Output the [x, y] coordinate of the center of the cell containing the given text.  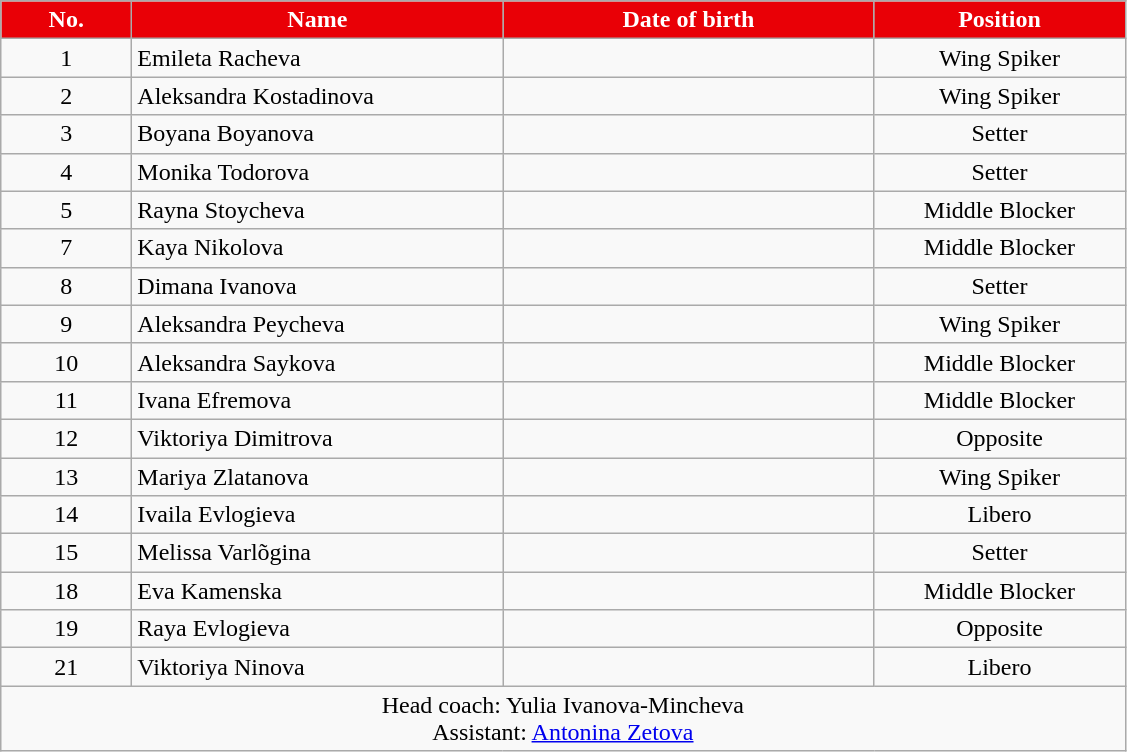
5 [66, 210]
11 [66, 400]
Boyana Boyanova [318, 134]
Aleksandra Kostadinova [318, 96]
4 [66, 172]
Mariya Zlatanova [318, 477]
13 [66, 477]
Monika Todorova [318, 172]
Ivana Efremova [318, 400]
3 [66, 134]
Position [1000, 20]
2 [66, 96]
8 [66, 286]
12 [66, 438]
Kaya Nikolova [318, 248]
21 [66, 667]
No. [66, 20]
9 [66, 324]
Rayna Stoycheva [318, 210]
1 [66, 58]
Name [318, 20]
Aleksandra Peycheva [318, 324]
Melissa Varlõgina [318, 553]
Viktoriya Ninova [318, 667]
14 [66, 515]
18 [66, 591]
Viktoriya Dimitrova [318, 438]
Raya Evlogieva [318, 629]
Aleksandra Saykova [318, 362]
7 [66, 248]
19 [66, 629]
Dimana Ivanova [318, 286]
Eva Kamenska [318, 591]
15 [66, 553]
Date of birth [688, 20]
Ivaila Evlogieva [318, 515]
Emileta Racheva [318, 58]
Head coach: Yulia Ivanova-MinchevaAssistant: Antonina Zetova [563, 718]
10 [66, 362]
